Output the (x, y) coordinate of the center of the cell containing the given text.  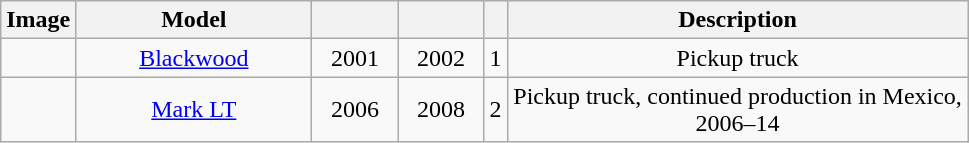
Description (738, 20)
2008 (441, 110)
Blackwood (194, 58)
2 (496, 110)
2001 (355, 58)
Image (38, 20)
2006 (355, 110)
Pickup truck (738, 58)
1 (496, 58)
2002 (441, 58)
Model (194, 20)
Mark LT (194, 110)
Pickup truck, continued production in Mexico, 2006–14 (738, 110)
